From the cell containing the given text, extract its center point as (x, y) coordinate. 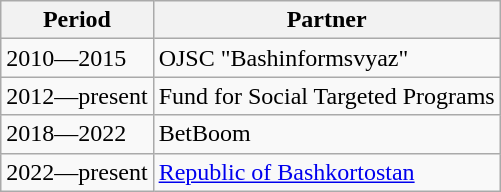
Partner (326, 20)
2022—present (77, 172)
2010—2015 (77, 58)
OJSC "Bashinformsvyaz" (326, 58)
Republic of Bashkortostan (326, 172)
BetBoom (326, 134)
2012—present (77, 96)
Fund for Social Targeted Programs (326, 96)
2018—2022 (77, 134)
Period (77, 20)
